Detect which cell encompasses the target text, then output its (x, y) center coordinate. 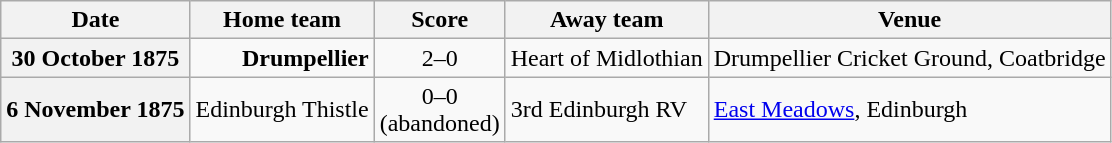
Date (96, 20)
Score (440, 20)
2–0 (440, 58)
Venue (910, 20)
Drumpellier Cricket Ground, Coatbridge (910, 58)
0–0(abandoned) (440, 110)
30 October 1875 (96, 58)
Heart of Midlothian (606, 58)
6 November 1875 (96, 110)
Edinburgh Thistle (282, 110)
East Meadows, Edinburgh (910, 110)
Away team (606, 20)
3rd Edinburgh RV (606, 110)
Drumpellier (282, 58)
Home team (282, 20)
